Provide the [x, y] coordinate of the cell's center where the given text is located.  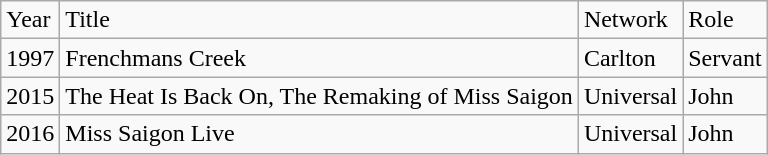
2016 [30, 134]
Title [320, 20]
1997 [30, 58]
Carlton [630, 58]
2015 [30, 96]
Frenchmans Creek [320, 58]
Servant [725, 58]
Year [30, 20]
Role [725, 20]
The Heat Is Back On, The Remaking of Miss Saigon [320, 96]
Miss Saigon Live [320, 134]
Network [630, 20]
